Identify which cell holds the provided text, then report its [X, Y] central coordinate. 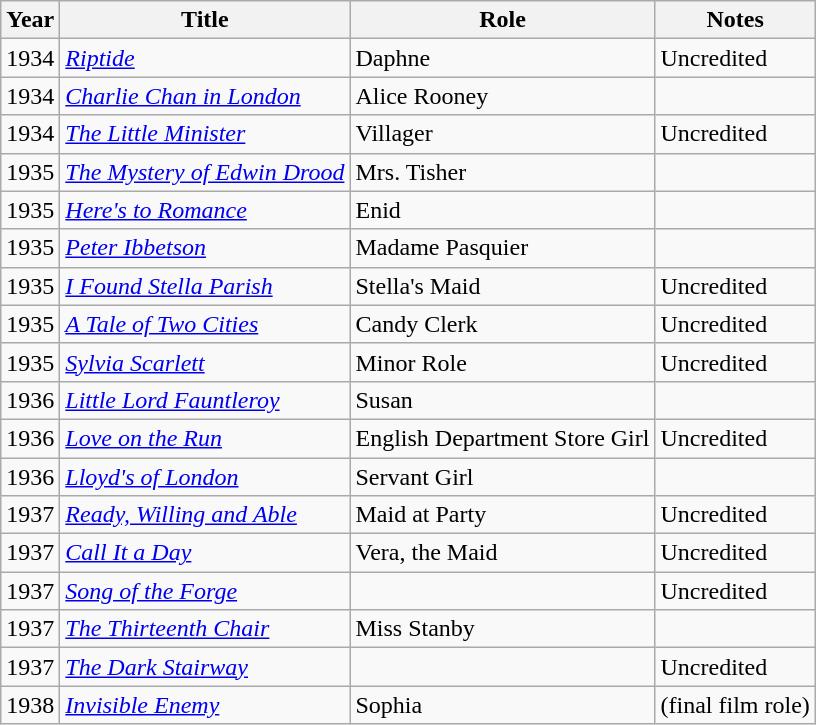
Alice Rooney [502, 96]
Stella's Maid [502, 286]
Role [502, 20]
Love on the Run [205, 438]
A Tale of Two Cities [205, 324]
1938 [30, 705]
The Dark Stairway [205, 667]
Servant Girl [502, 477]
Invisible Enemy [205, 705]
The Thirteenth Chair [205, 629]
Little Lord Fauntleroy [205, 400]
Madame Pasquier [502, 248]
Notes [735, 20]
Call It a Day [205, 553]
Peter Ibbetson [205, 248]
Mrs. Tisher [502, 172]
Candy Clerk [502, 324]
Charlie Chan in London [205, 96]
I Found Stella Parish [205, 286]
Minor Role [502, 362]
Ready, Willing and Able [205, 515]
Title [205, 20]
English Department Store Girl [502, 438]
Vera, the Maid [502, 553]
The Little Minister [205, 134]
Year [30, 20]
Enid [502, 210]
Sophia [502, 705]
Miss Stanby [502, 629]
Sylvia Scarlett [205, 362]
Riptide [205, 58]
Daphne [502, 58]
Lloyd's of London [205, 477]
Susan [502, 400]
Maid at Party [502, 515]
Here's to Romance [205, 210]
The Mystery of Edwin Drood [205, 172]
Villager [502, 134]
Song of the Forge [205, 591]
(final film role) [735, 705]
